Detect which cell encompasses the target text, then output its [x, y] center coordinate. 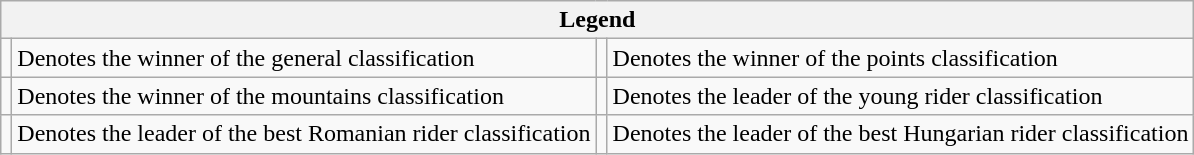
Denotes the winner of the general classification [304, 58]
Denotes the leader of the best Romanian rider classification [304, 134]
Denotes the winner of the points classification [900, 58]
Legend [598, 20]
Denotes the leader of the best Hungarian rider classification [900, 134]
Denotes the leader of the young rider classification [900, 96]
Denotes the winner of the mountains classification [304, 96]
